Pinpoint the cell where the given text exists, returning its [x, y] midpoint coordinate. 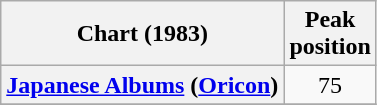
75 [330, 85]
Chart (1983) [142, 34]
Japanese Albums (Oricon) [142, 85]
Peakposition [330, 34]
